Search for the cell housing the specified text and yield its [x, y] center coordinate. 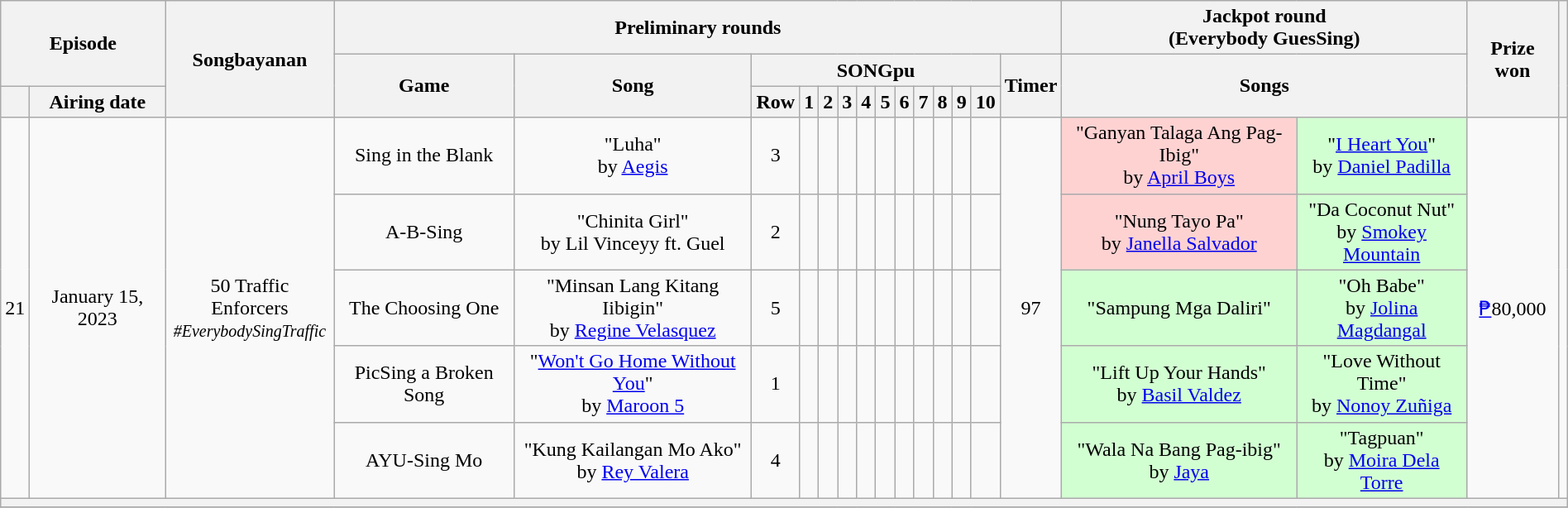
"Sampung Mga Daliri" [1179, 308]
8 [943, 102]
January 15, 2023 [98, 308]
"Oh Babe"by Jolina Magdangal [1382, 308]
"Ganyan Talaga Ang Pag-Ibig"by April Boys [1179, 156]
97 [1030, 308]
Timer [1030, 86]
The Choosing One [424, 308]
Song [632, 86]
SONGpu [876, 70]
Row [776, 102]
6 [905, 102]
A-B-Sing [424, 232]
7 [923, 102]
Songs [1264, 86]
50 Traffic Enforcers#EverybodySingTraffic [250, 308]
Game [424, 86]
Airing date [98, 102]
Jackpot round(Everybody GuesSing) [1264, 28]
"Nung Tayo Pa"by Janella Salvador [1179, 232]
Songbayanan [250, 60]
PicSing a Broken Song [424, 384]
"Luha"by Aegis [632, 156]
"Kung Kailangan Mo Ako"by Rey Valera [632, 460]
Sing in the Blank [424, 156]
"Love Without Time"by Nonoy Zuñiga [1382, 384]
"Chinita Girl"by Lil Vinceyy ft. Guel [632, 232]
AYU-Sing Mo [424, 460]
"Lift Up Your Hands"by Basil Valdez [1179, 384]
21 [15, 308]
₱80,000 [1513, 308]
9 [961, 102]
"Minsan Lang Kitang Iibigin"by Regine Velasquez [632, 308]
"I Heart You"by Daniel Padilla [1382, 156]
Prize won [1513, 60]
10 [986, 102]
"Won't Go Home Without You"by Maroon 5 [632, 384]
"Da Coconut Nut"by Smokey Mountain [1382, 232]
Episode [83, 43]
Preliminary rounds [698, 28]
"Tagpuan"by Moira Dela Torre [1382, 460]
"Wala Na Bang Pag-ibig"by Jaya [1179, 460]
